Return (X, Y) of the center of cell containing provided text 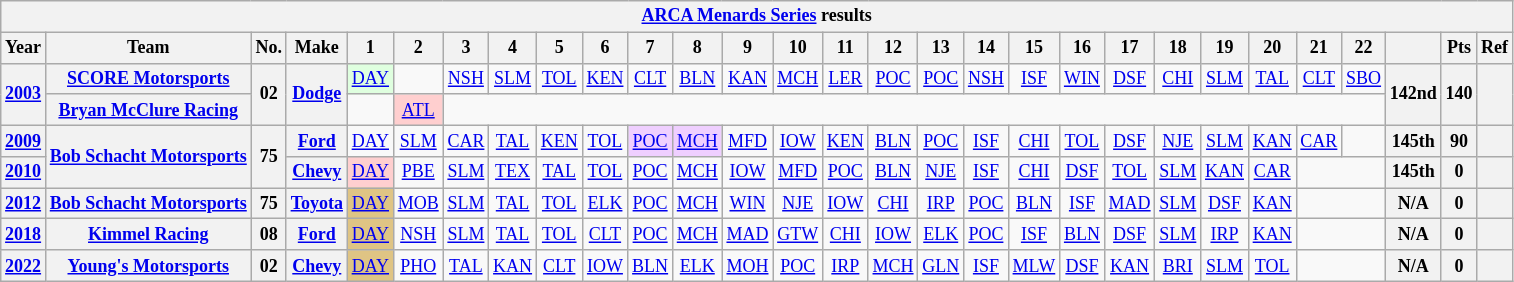
9 (748, 48)
GTW (798, 234)
BRI (1178, 266)
2009 (24, 140)
15 (1034, 48)
LER (846, 78)
140 (1459, 94)
11 (846, 48)
Ref (1495, 48)
No. (268, 48)
PBE (418, 172)
16 (1082, 48)
Make (316, 48)
PHO (418, 266)
5 (559, 48)
SBO (1364, 78)
2003 (24, 94)
4 (513, 48)
Team (148, 48)
12 (893, 48)
20 (1272, 48)
MOH (748, 266)
Bryan McClure Racing (148, 110)
2 (418, 48)
90 (1459, 140)
Pts (1459, 48)
17 (1130, 48)
Toyota (316, 204)
2012 (24, 204)
21 (1319, 48)
Year (24, 48)
ARCA Menards Series results (757, 16)
MLW (1034, 266)
2022 (24, 266)
Dodge (316, 94)
13 (941, 48)
142nd (1413, 94)
Young's Motorsports (148, 266)
8 (697, 48)
22 (1364, 48)
MOB (418, 204)
19 (1225, 48)
14 (986, 48)
7 (650, 48)
SCORE Motorsports (148, 78)
1 (370, 48)
6 (605, 48)
2010 (24, 172)
10 (798, 48)
ATL (418, 110)
TEX (513, 172)
3 (466, 48)
08 (268, 234)
GLN (941, 266)
2018 (24, 234)
18 (1178, 48)
Kimmel Racing (148, 234)
